Search for the cell housing the specified text and yield its (x, y) center coordinate. 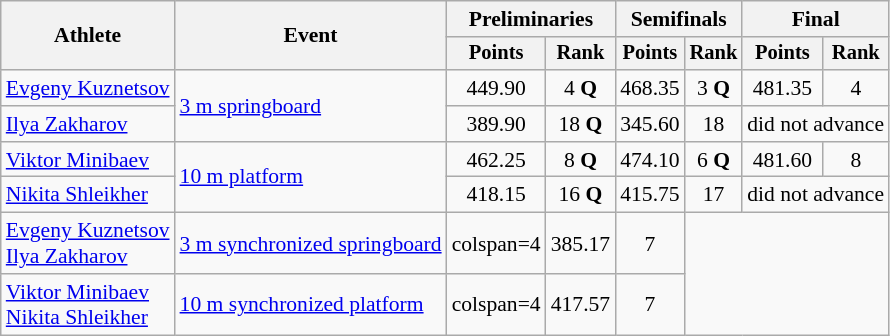
3 Q (714, 88)
Evgeny KuznetsovIlya Zakharov (88, 244)
Semifinals (678, 19)
Final (816, 19)
Evgeny Kuznetsov (88, 88)
474.10 (650, 160)
17 (714, 195)
Viktor MinibaevNikita Shleikher (88, 304)
Viktor Minibaev (88, 160)
16 Q (580, 195)
4 (856, 88)
468.35 (650, 88)
6 Q (714, 160)
481.60 (782, 160)
345.60 (650, 124)
3 m springboard (311, 106)
10 m platform (311, 178)
417.57 (580, 304)
481.35 (782, 88)
449.90 (496, 88)
8 (856, 160)
Ilya Zakharov (88, 124)
3 m synchronized springboard (311, 244)
415.75 (650, 195)
385.17 (580, 244)
Preliminaries (532, 19)
389.90 (496, 124)
Athlete (88, 36)
18 Q (580, 124)
10 m synchronized platform (311, 304)
18 (714, 124)
418.15 (496, 195)
4 Q (580, 88)
Nikita Shleikher (88, 195)
462.25 (496, 160)
Event (311, 36)
8 Q (580, 160)
